Determine the (x, y) coordinate at the center of the cell enclosing the given text.  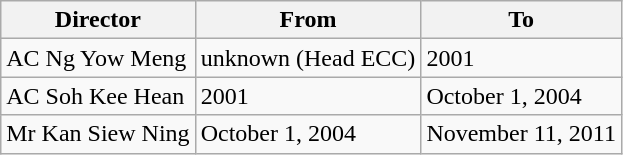
Director (98, 20)
Mr Kan Siew Ning (98, 134)
To (522, 20)
AC Ng Yow Meng (98, 58)
From (308, 20)
November 11, 2011 (522, 134)
AC Soh Kee Hean (98, 96)
unknown (Head ECC) (308, 58)
